For the text-containing cell, return its midpoint in [x, y] coordinate format. 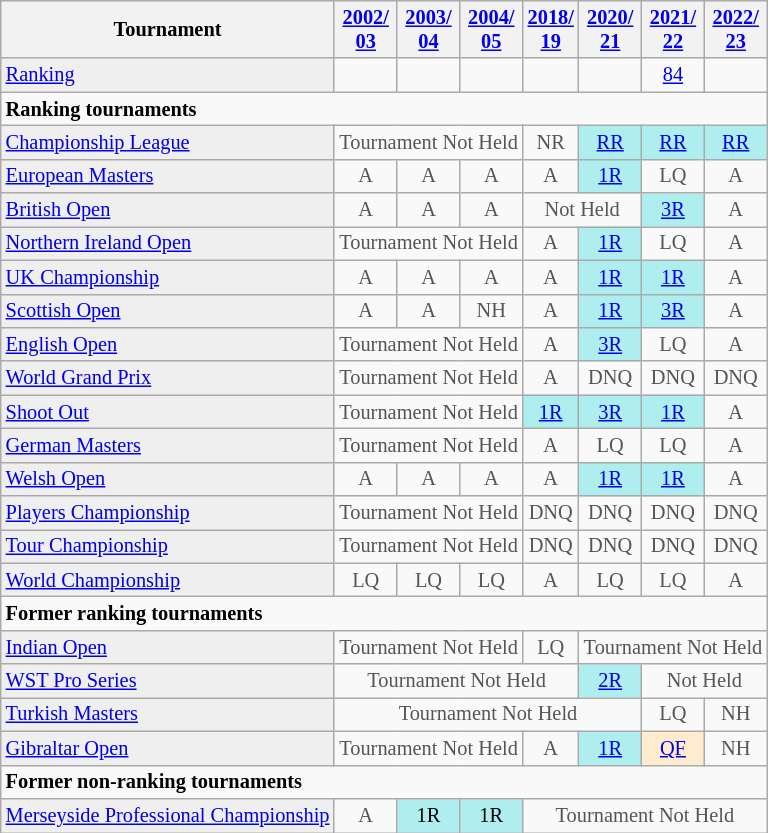
NR [551, 142]
Welsh Open [168, 479]
Tournament [168, 29]
QF [674, 748]
Gibraltar Open [168, 748]
World Grand Prix [168, 378]
German Masters [168, 445]
British Open [168, 210]
2022/23 [736, 29]
Former non-ranking tournaments [384, 782]
Ranking [168, 75]
UK Championship [168, 277]
2018/19 [551, 29]
84 [674, 75]
2R [610, 681]
Tour Championship [168, 546]
World Championship [168, 580]
Championship League [168, 142]
WST Pro Series [168, 681]
Shoot Out [168, 412]
Indian Open [168, 647]
Former ranking tournaments [384, 613]
2002/03 [366, 29]
Merseyside Professional Championship [168, 815]
2020/21 [610, 29]
Players Championship [168, 513]
European Masters [168, 176]
Turkish Masters [168, 714]
Northern Ireland Open [168, 243]
Scottish Open [168, 311]
2021/22 [674, 29]
2003/04 [428, 29]
Ranking tournaments [384, 109]
English Open [168, 344]
2004/05 [492, 29]
